Pinpoint the cell where the given text exists, returning its [x, y] midpoint coordinate. 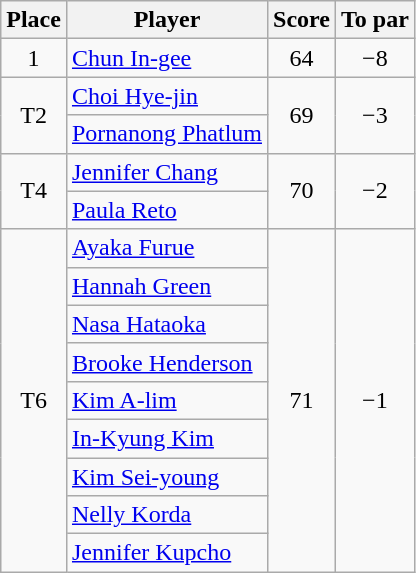
To par [374, 20]
Brooke Henderson [166, 362]
70 [302, 191]
−3 [374, 115]
Chun In-gee [166, 58]
T6 [34, 400]
Place [34, 20]
Hannah Green [166, 286]
−2 [374, 191]
T4 [34, 191]
Choi Hye-jin [166, 96]
Nasa Hataoka [166, 324]
64 [302, 58]
Jennifer Kupcho [166, 553]
71 [302, 400]
T2 [34, 115]
Player [166, 20]
Jennifer Chang [166, 172]
Kim Sei-young [166, 477]
1 [34, 58]
Nelly Korda [166, 515]
Paula Reto [166, 210]
Kim A-lim [166, 400]
−1 [374, 400]
Ayaka Furue [166, 248]
Pornanong Phatlum [166, 134]
Score [302, 20]
69 [302, 115]
In-Kyung Kim [166, 438]
−8 [374, 58]
